Pinpoint the cell where the given text exists, returning its (X, Y) midpoint coordinate. 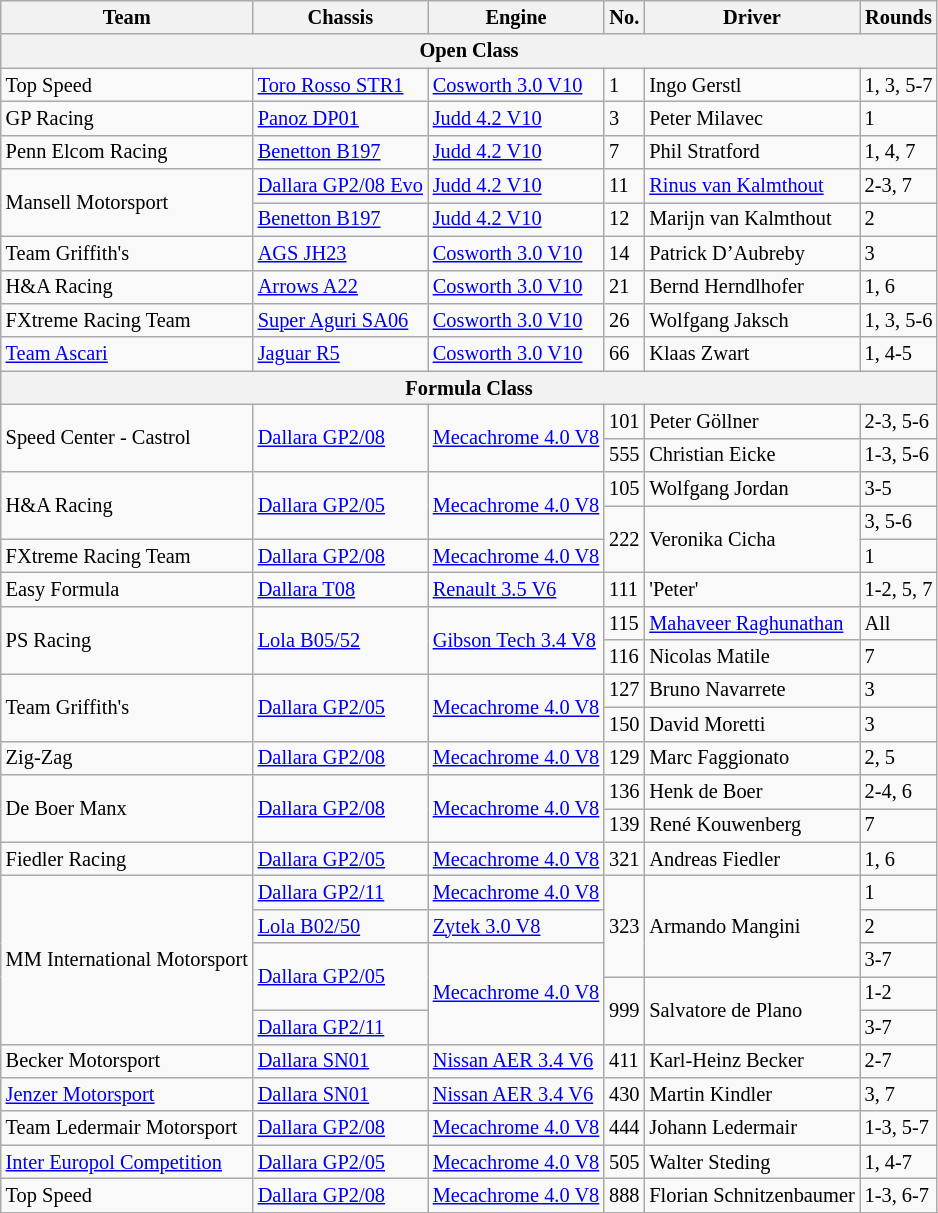
3-5 (899, 489)
21 (624, 287)
GP Racing (127, 118)
1-3, 6-7 (899, 1195)
Toro Rosso STR1 (340, 85)
Peter Göllner (752, 421)
2-3, 7 (899, 186)
Zig-Zag (127, 758)
150 (624, 724)
Jenzer Motorsport (127, 1094)
Speed Center - Castrol (127, 438)
Becker Motorsport (127, 1061)
Gibson Tech 3.4 V8 (516, 640)
Wolfgang Jaksch (752, 320)
430 (624, 1094)
999 (624, 1010)
Mansell Motorsport (127, 202)
Penn Elcom Racing (127, 152)
66 (624, 354)
2, 5 (899, 758)
Inter Europol Competition (127, 1162)
323 (624, 926)
AGS JH23 (340, 253)
2-3, 5-6 (899, 421)
Patrick D’Aubreby (752, 253)
Lola B05/52 (340, 640)
3, 5-6 (899, 522)
Klaas Zwart (752, 354)
127 (624, 690)
Phil Stratford (752, 152)
1-2, 5, 7 (899, 589)
Karl-Heinz Becker (752, 1061)
Team Ledermair Motorsport (127, 1128)
Engine (516, 17)
2-4, 6 (899, 791)
Nicolas Matile (752, 657)
Henk de Boer (752, 791)
Dallara GP2/08 Evo (340, 186)
Jaguar R5 (340, 354)
1, 3, 5-6 (899, 320)
Bruno Navarrete (752, 690)
14 (624, 253)
129 (624, 758)
Super Aguri SA06 (340, 320)
Arrows A22 (340, 287)
No. (624, 17)
Walter Steding (752, 1162)
Dallara T08 (340, 589)
Panoz DP01 (340, 118)
PS Racing (127, 640)
Wolfgang Jordan (752, 489)
Chassis (340, 17)
3, 7 (899, 1094)
Driver (752, 17)
Marc Faggionato (752, 758)
Fiedler Racing (127, 859)
411 (624, 1061)
Veronika Cicha (752, 538)
1, 4-7 (899, 1162)
101 (624, 421)
1-3, 5-6 (899, 455)
Team Ascari (127, 354)
Salvatore de Plano (752, 1010)
1, 3, 5-7 (899, 85)
Peter Milavec (752, 118)
Open Class (469, 51)
12 (624, 219)
1-3, 5-7 (899, 1128)
Johann Ledermair (752, 1128)
505 (624, 1162)
1-2 (899, 993)
Christian Eicke (752, 455)
Andreas Fiedler (752, 859)
'Peter' (752, 589)
222 (624, 538)
115 (624, 623)
MM International Motorsport (127, 959)
Armando Mangini (752, 926)
Bernd Herndlhofer (752, 287)
Lola B02/50 (340, 926)
105 (624, 489)
111 (624, 589)
De Boer Manx (127, 808)
1, 4, 7 (899, 152)
26 (624, 320)
116 (624, 657)
Renault 3.5 V6 (516, 589)
David Moretti (752, 724)
René Kouwenberg (752, 825)
Zytek 3.0 V8 (516, 926)
Team (127, 17)
Formula Class (469, 388)
444 (624, 1128)
2-7 (899, 1061)
Martin Kindler (752, 1094)
11 (624, 186)
Mahaveer Raghunathan (752, 623)
Rounds (899, 17)
888 (624, 1195)
1, 4-5 (899, 354)
136 (624, 791)
Marijn van Kalmthout (752, 219)
555 (624, 455)
Rinus van Kalmthout (752, 186)
321 (624, 859)
Florian Schnitzenbaumer (752, 1195)
139 (624, 825)
All (899, 623)
Ingo Gerstl (752, 85)
Easy Formula (127, 589)
